Identify which cell holds the provided text, then report its (X, Y) central coordinate. 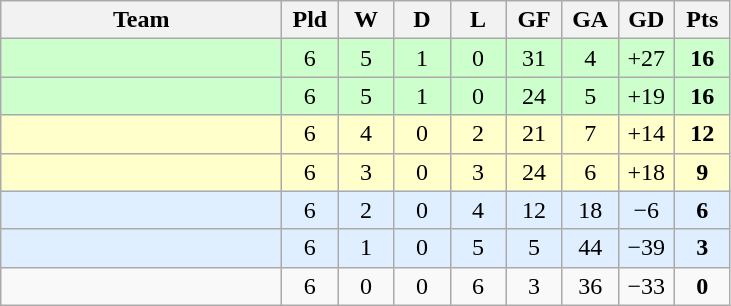
Pts (702, 20)
−39 (646, 248)
18 (590, 210)
36 (590, 286)
GD (646, 20)
L (478, 20)
9 (702, 172)
GF (534, 20)
−33 (646, 286)
W (366, 20)
Team (142, 20)
Pld (310, 20)
+19 (646, 96)
D (422, 20)
−6 (646, 210)
31 (534, 58)
+14 (646, 134)
7 (590, 134)
+27 (646, 58)
GA (590, 20)
44 (590, 248)
21 (534, 134)
+18 (646, 172)
